From the cell containing the given text, extract its center point as (x, y) coordinate. 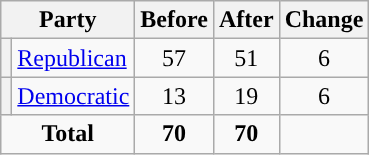
13 (174, 96)
Before (174, 20)
Total (68, 134)
51 (246, 58)
Republican (74, 58)
Party (68, 20)
57 (174, 58)
After (246, 20)
19 (246, 96)
Democratic (74, 96)
Change (324, 20)
